Locate the cell with the specified text and output its [x, y] center coordinate. 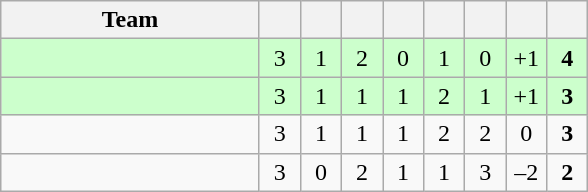
Team [130, 20]
4 [568, 58]
–2 [526, 172]
